Return the (x, y) coordinate for the center point of the cell that contains the specified text.  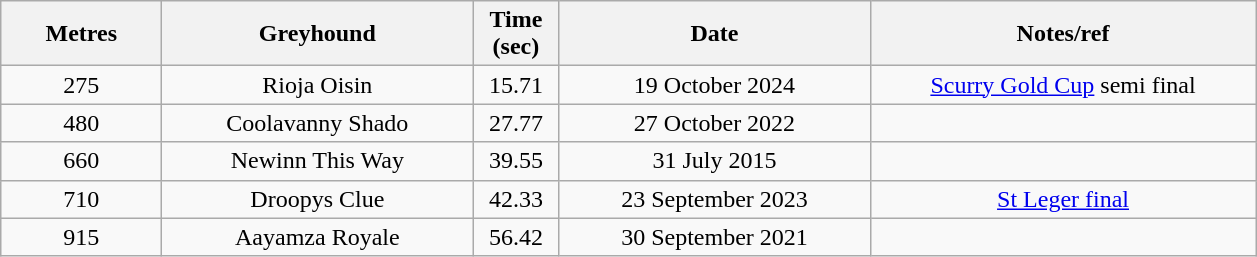
Scurry Gold Cup semi final (1063, 85)
30 September 2021 (714, 237)
Time (sec) (516, 34)
15.71 (516, 85)
275 (82, 85)
660 (82, 161)
42.33 (516, 199)
Greyhound (318, 34)
39.55 (516, 161)
Newinn This Way (318, 161)
27 October 2022 (714, 123)
31 July 2015 (714, 161)
Notes/ref (1063, 34)
19 October 2024 (714, 85)
Droopys Clue (318, 199)
710 (82, 199)
Date (714, 34)
915 (82, 237)
Rioja Oisin (318, 85)
Metres (82, 34)
St Leger final (1063, 199)
Aayamza Royale (318, 237)
27.77 (516, 123)
480 (82, 123)
Coolavanny Shado (318, 123)
56.42 (516, 237)
23 September 2023 (714, 199)
